Find where the given text appears and provide that cell's center as (X, Y) coordinate. 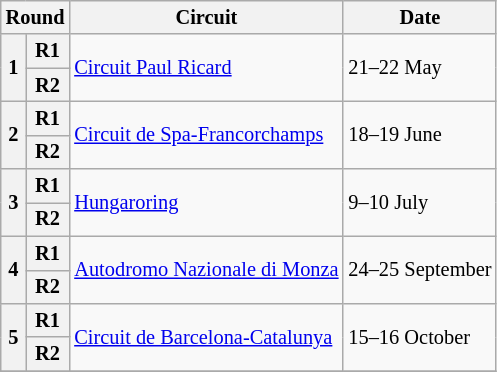
Autodromo Nazionale di Monza (206, 270)
3 (14, 202)
4 (14, 270)
Round (36, 17)
21–22 May (420, 68)
Circuit de Barcelona-Catalunya (206, 336)
Circuit Paul Ricard (206, 68)
24–25 September (420, 270)
Date (420, 17)
15–16 October (420, 336)
9–10 July (420, 202)
1 (14, 68)
18–19 June (420, 134)
Circuit (206, 17)
Hungaroring (206, 202)
Circuit de Spa-Francorchamps (206, 134)
5 (14, 336)
2 (14, 134)
